Capture the cell that displays the provided text and extract its (x, y) central coordinate. 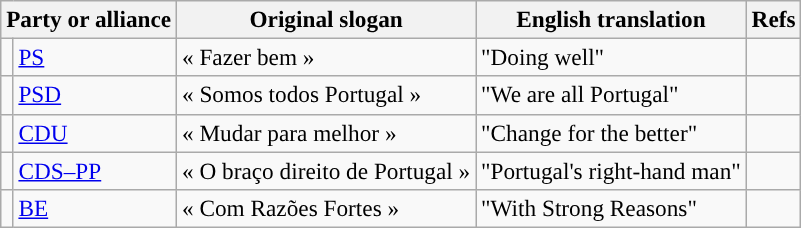
Original slogan (326, 19)
PS (95, 57)
« Com Razões Fortes » (326, 208)
"Change for the better" (612, 133)
CDS–PP (95, 170)
« O braço direito de Portugal » (326, 170)
« Mudar para melhor » (326, 133)
Party or alliance (89, 19)
"We are all Portugal" (612, 95)
"Doing well" (612, 57)
« Fazer bem » (326, 57)
Refs (774, 19)
« Somos todos Portugal » (326, 95)
CDU (95, 133)
PSD (95, 95)
"Portugal's right-hand man" (612, 170)
"With Strong Reasons" (612, 208)
BE (95, 208)
English translation (612, 19)
